Search for the cell housing the specified text and yield its [x, y] center coordinate. 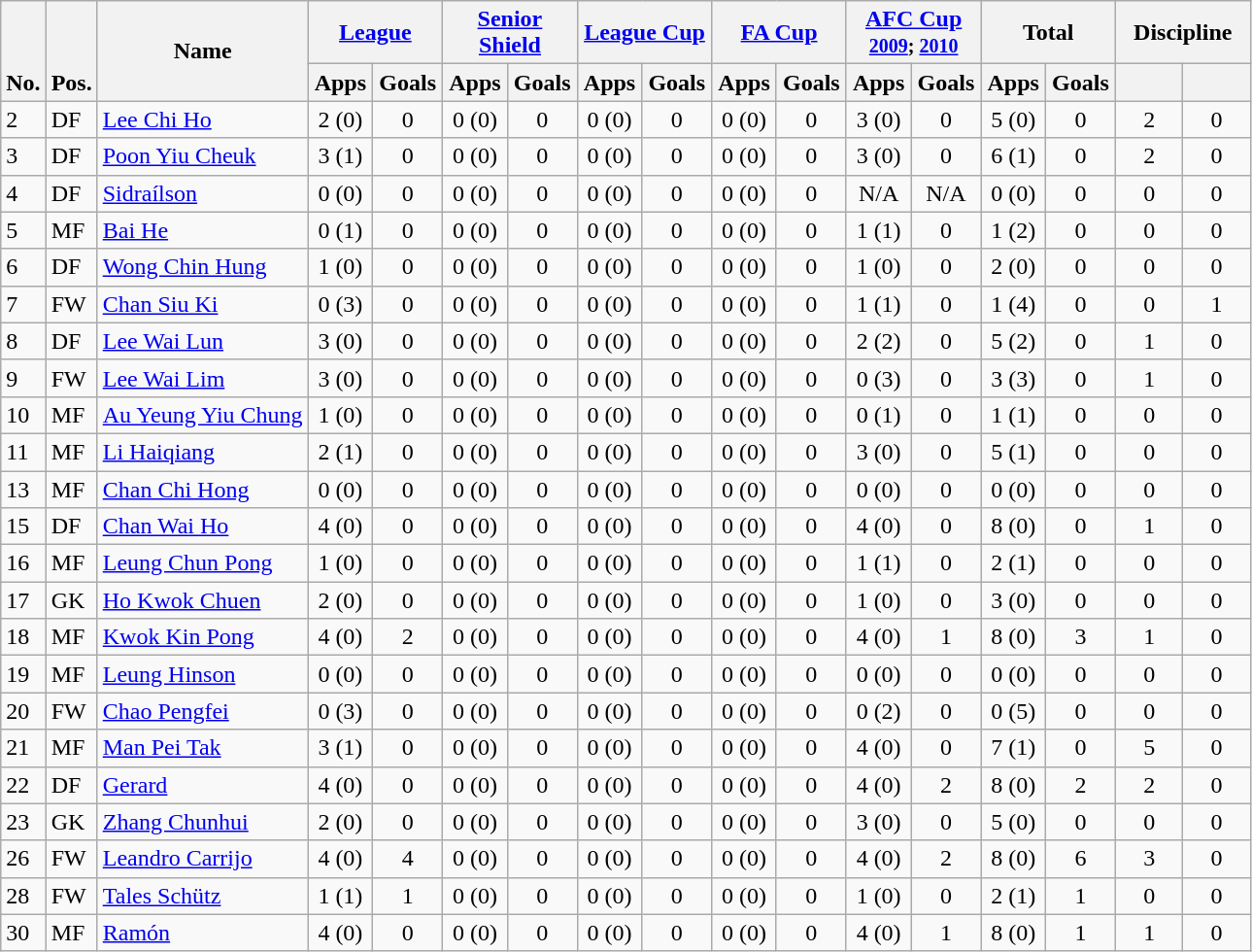
0 (2) [878, 711]
League Cup [645, 33]
8 [23, 341]
13 [23, 489]
League [375, 33]
Poon Yiu Cheuk [202, 156]
Name [202, 51]
Total [1049, 33]
Discipline [1183, 33]
19 [23, 674]
7 [23, 304]
5 (1) [1014, 452]
Chan Siu Ki [202, 304]
Li Haiqiang [202, 452]
No. [23, 51]
Chan Chi Hong [202, 489]
Pos. [72, 51]
Sidraílson [202, 193]
22 [23, 785]
2 (2) [878, 341]
AFC Cup2009; 2010 [913, 33]
23 [23, 822]
20 [23, 711]
15 [23, 527]
1 (4) [1014, 304]
9 [23, 378]
Leandro Carrijo [202, 859]
FA Cup [779, 33]
Lee Chi Ho [202, 119]
Chao Pengfei [202, 711]
16 [23, 563]
Wong Chin Hung [202, 267]
Leung Hinson [202, 674]
28 [23, 896]
Chan Wai Ho [202, 527]
1 (2) [1014, 230]
Zhang Chunhui [202, 822]
6 (1) [1014, 156]
Ramón [202, 933]
Au Yeung Yiu Chung [202, 415]
Bai He [202, 230]
Ho Kwok Chuen [202, 600]
Lee Wai Lun [202, 341]
26 [23, 859]
7 (1) [1014, 748]
Kwok Kin Pong [202, 637]
10 [23, 415]
Gerard [202, 785]
18 [23, 637]
Tales Schütz [202, 896]
17 [23, 600]
11 [23, 452]
Man Pei Tak [202, 748]
30 [23, 933]
21 [23, 748]
Senior Shield [511, 33]
3 (3) [1014, 378]
Leung Chun Pong [202, 563]
Lee Wai Lim [202, 378]
0 (5) [1014, 711]
5 (2) [1014, 341]
